Return (x, y) of the center of cell containing provided text 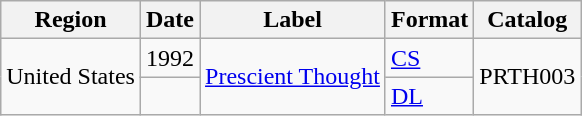
DL (429, 96)
Format (429, 20)
Region (71, 20)
Date (170, 20)
PRTH003 (528, 77)
Prescient Thought (293, 77)
United States (71, 77)
1992 (170, 58)
Catalog (528, 20)
Label (293, 20)
CS (429, 58)
